Scan for the cell matching the given text and deliver its (X, Y) coordinate at center. 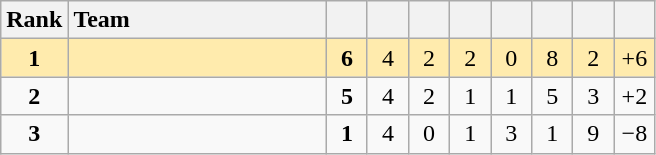
+2 (634, 96)
8 (552, 58)
9 (594, 134)
−8 (634, 134)
Rank (34, 20)
6 (346, 58)
Team (198, 20)
+6 (634, 58)
